Find where the given text appears and provide that cell's center as (X, Y) coordinate. 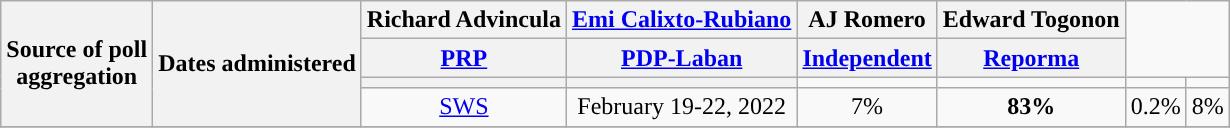
0.2% (1156, 107)
Reporma (1031, 58)
7% (867, 107)
Emi Calixto-Rubiano (681, 20)
PRP (464, 58)
PDP-Laban (681, 58)
8% (1208, 107)
Richard Advincula (464, 20)
AJ Romero (867, 20)
Edward Togonon (1031, 20)
February 19-22, 2022 (681, 107)
Independent (867, 58)
SWS (464, 107)
Dates administered (258, 64)
Source of pollaggregation (77, 64)
83% (1031, 107)
